Scan for the cell matching the given text and deliver its (X, Y) coordinate at center. 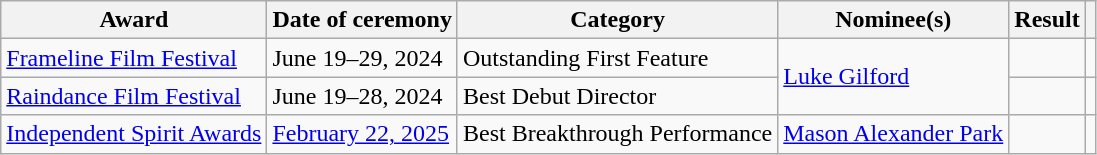
Mason Alexander Park (894, 134)
Category (617, 20)
June 19–29, 2024 (362, 58)
Result (1047, 20)
February 22, 2025 (362, 134)
Award (134, 20)
Frameline Film Festival (134, 58)
Nominee(s) (894, 20)
Best Debut Director (617, 96)
June 19–28, 2024 (362, 96)
Date of ceremony (362, 20)
Best Breakthrough Performance (617, 134)
Independent Spirit Awards (134, 134)
Raindance Film Festival (134, 96)
Luke Gilford (894, 77)
Outstanding First Feature (617, 58)
